Locate the cell with the specified text and output its [X, Y] center coordinate. 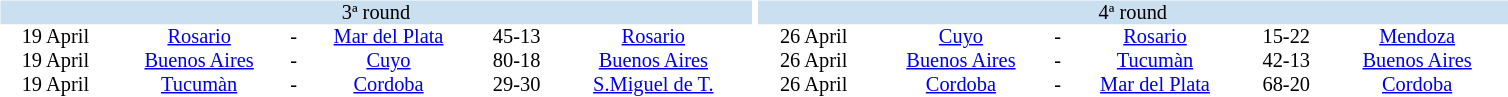
S.Miguel de T. [653, 84]
4ª round [1132, 12]
45-13 [516, 36]
68-20 [1286, 84]
29-30 [516, 84]
3ª round [376, 12]
80-18 [516, 60]
42-13 [1286, 60]
Mendoza [1417, 36]
15-22 [1286, 36]
